For the text-containing cell, return its midpoint in (X, Y) coordinate format. 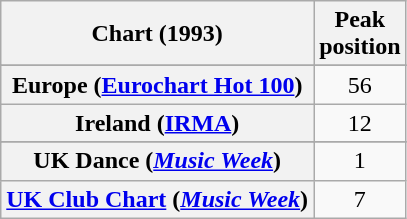
UK Club Chart (Music Week) (158, 199)
Chart (1993) (158, 34)
12 (360, 123)
Peakposition (360, 34)
7 (360, 199)
Europe (Eurochart Hot 100) (158, 85)
UK Dance (Music Week) (158, 161)
1 (360, 161)
Ireland (IRMA) (158, 123)
56 (360, 85)
